Return the [x, y] coordinate for the center point of the cell that contains the specified text.  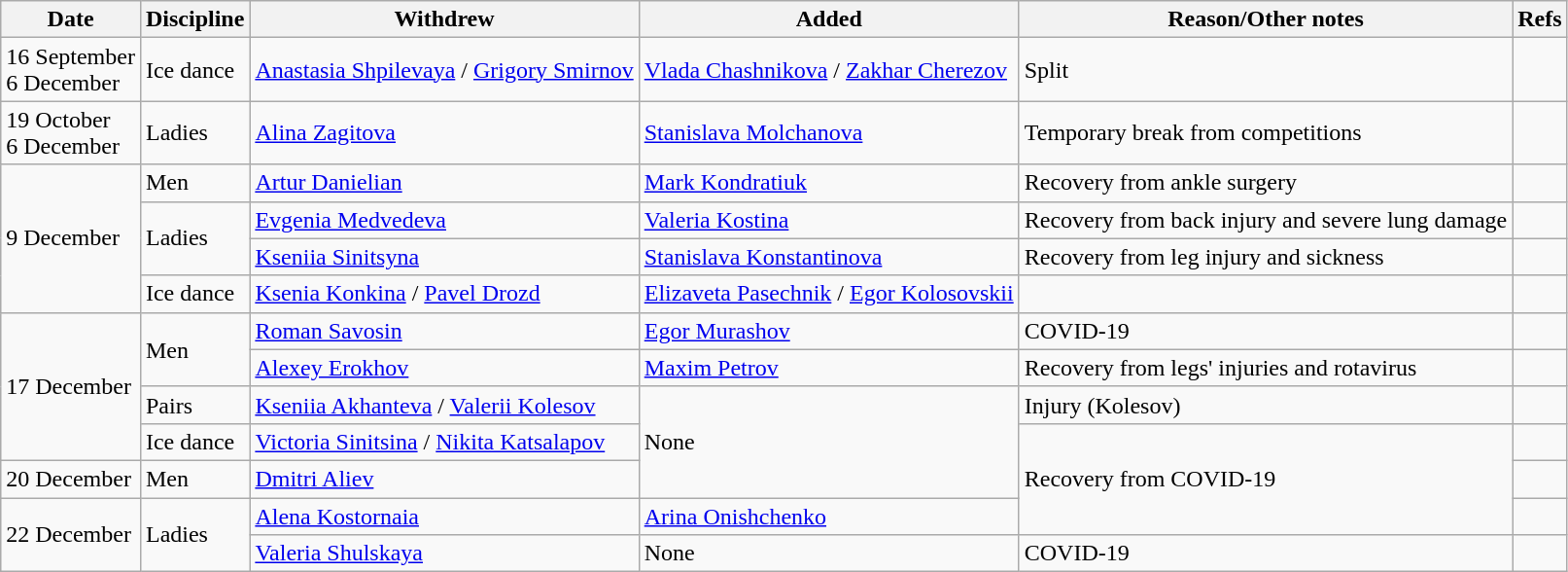
Recovery from leg injury and sickness [1266, 257]
Artur Danielian [444, 183]
22 December [71, 535]
Split [1266, 70]
9 December [71, 238]
Reason/Other notes [1266, 19]
Victoria Sinitsina / Nikita Katsalapov [444, 442]
Mark Kondratiuk [828, 183]
Anastasia Shpilevaya / Grigory Smirnov [444, 70]
Elizaveta Pasechnik / Egor Kolosovskii [828, 294]
17 December [71, 386]
Added [828, 19]
Withdrew [444, 19]
Egor Murashov [828, 331]
Recovery from ankle surgery [1266, 183]
Stanislava Konstantinova [828, 257]
Vlada Chashnikova / Zakhar Cherezov [828, 70]
20 December [71, 479]
Pairs [194, 405]
Temporary break from competitions [1266, 132]
Evgenia Medvedeva [444, 220]
Recovery from COVID-19 [1266, 479]
Roman Savosin [444, 331]
Date [71, 19]
Valeria Kostina [828, 220]
19 October6 December [71, 132]
Recovery from legs' injuries and rotavirus [1266, 368]
Alena Kostornaia [444, 517]
Refs [1540, 19]
Stanislava Molchanova [828, 132]
Kseniia Akhanteva / Valerii Kolesov [444, 405]
Recovery from back injury and severe lung damage [1266, 220]
Discipline [194, 19]
16 September6 December [71, 70]
Arina Onishchenko [828, 517]
Alina Zagitova [444, 132]
Injury (Kolesov) [1266, 405]
Ksenia Konkina / Pavel Drozd [444, 294]
Valeria Shulskaya [444, 554]
Alexey Erokhov [444, 368]
Kseniia Sinitsyna [444, 257]
Maxim Petrov [828, 368]
Dmitri Aliev [444, 479]
